Return the (x, y) coordinate for the center point of the cell that contains the specified text.  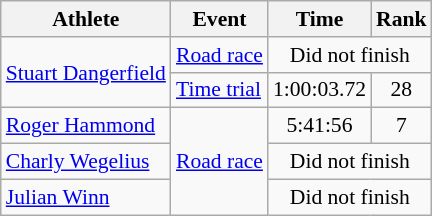
Stuart Dangerfield (86, 72)
1:00:03.72 (320, 90)
Charly Wegelius (86, 162)
Rank (402, 19)
Roger Hammond (86, 126)
Time trial (220, 90)
28 (402, 90)
Athlete (86, 19)
Time (320, 19)
Julian Winn (86, 197)
7 (402, 126)
Event (220, 19)
5:41:56 (320, 126)
